Search for the cell housing the specified text and yield its [X, Y] center coordinate. 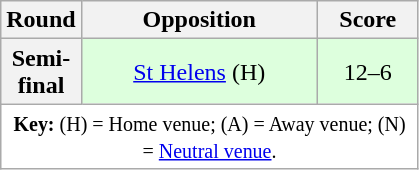
12–6 [368, 72]
Semi-final [41, 72]
St Helens (H) [199, 72]
Opposition [199, 20]
Round [41, 20]
Key: (H) = Home venue; (A) = Away venue; (N) = Neutral venue. [210, 136]
Score [368, 20]
